From the cell containing the given text, extract its center point as (x, y) coordinate. 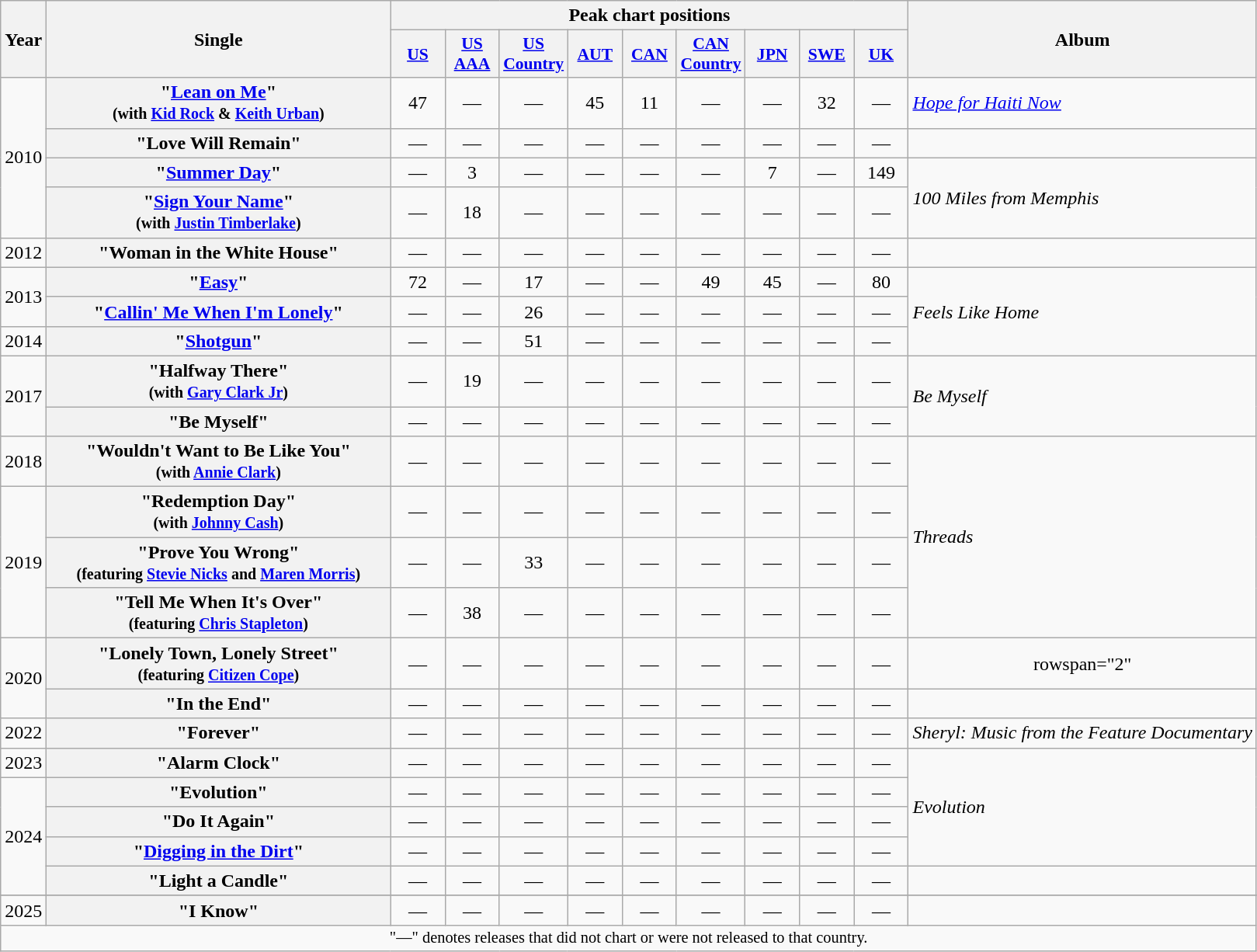
Evolution (1082, 807)
"Lonely Town, Lonely Street" (featuring Citizen Cope) (219, 663)
Be Myself (1082, 396)
Feels Like Home (1082, 311)
"Evolution" (219, 792)
"I Know" (219, 910)
33 (533, 562)
SWE (827, 54)
Year (23, 39)
"Alarm Clock" (219, 763)
"Love Will Remain" (219, 143)
US Country (533, 54)
Hope for Haiti Now (1082, 102)
Threads (1082, 537)
CAN (649, 54)
2014 (23, 341)
JPN (773, 54)
2019 (23, 562)
2012 (23, 252)
AUT (595, 54)
"—" denotes releases that did not chart or were not released to that country. (629, 938)
"Easy" (219, 282)
"Lean on Me" (with Kid Rock & Keith Urban) (219, 102)
UK (881, 54)
"Prove You Wrong" (featuring Stevie Nicks and Maren Morris) (219, 562)
32 (827, 102)
CAN Country (710, 54)
"Do It Again" (219, 822)
80 (881, 282)
"Wouldn't Want to Be Like You" (with Annie Clark) (219, 461)
2022 (23, 733)
2013 (23, 297)
49 (710, 282)
"Callin' Me When I'm Lonely" (219, 311)
2018 (23, 461)
"Be Myself" (219, 422)
72 (418, 282)
Peak chart positions (649, 16)
7 (773, 172)
US (418, 54)
149 (881, 172)
47 (418, 102)
"Halfway There" (with Gary Clark Jr) (219, 380)
17 (533, 282)
2024 (23, 836)
2025 (23, 910)
"Woman in the White House" (219, 252)
2020 (23, 679)
"Summer Day" (219, 172)
"Tell Me When It's Over" (featuring Chris Stapleton) (219, 613)
"Light a Candle" (219, 881)
Sheryl: Music from the Feature Documentary (1082, 733)
26 (533, 311)
"Forever" (219, 733)
"Sign Your Name" (with Justin Timberlake) (219, 213)
"Redemption Day" (with Johnny Cash) (219, 512)
"Digging in the Dirt" (219, 851)
Album (1082, 39)
rowspan="2" (1082, 663)
51 (533, 341)
2017 (23, 396)
19 (472, 380)
USAAA (472, 54)
Single (219, 39)
3 (472, 172)
100 Miles from Memphis (1082, 197)
2023 (23, 763)
18 (472, 213)
38 (472, 613)
2010 (23, 158)
"Shotgun" (219, 341)
11 (649, 102)
"In the End" (219, 704)
